For the text-containing cell, return its midpoint in [x, y] coordinate format. 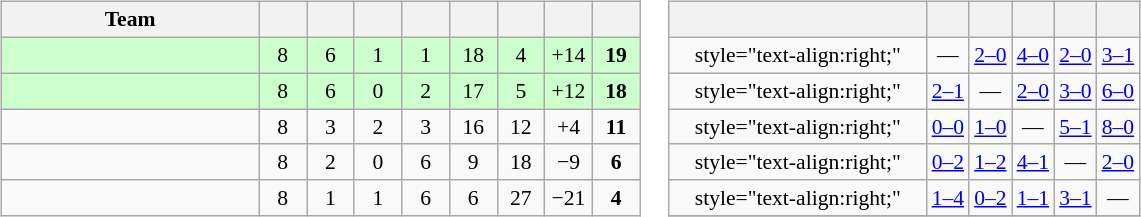
5–1 [1076, 127]
+14 [569, 55]
4–1 [1034, 162]
16 [473, 127]
0–0 [948, 127]
12 [521, 127]
+12 [569, 91]
3–0 [1076, 91]
8–0 [1118, 127]
6–0 [1118, 91]
9 [473, 162]
11 [616, 127]
−21 [569, 198]
5 [521, 91]
1–1 [1034, 198]
2–1 [948, 91]
17 [473, 91]
1–2 [990, 162]
19 [616, 55]
1–4 [948, 198]
−9 [569, 162]
1–0 [990, 127]
27 [521, 198]
+4 [569, 127]
Team [130, 20]
4–0 [1034, 55]
